Provide the [X, Y] coordinate of the cell's center where the given text is located.  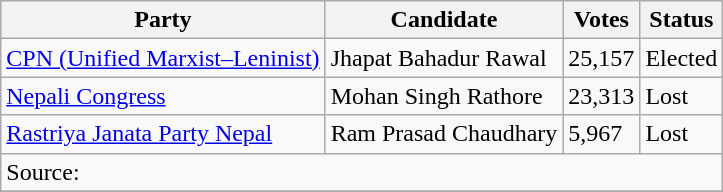
5,967 [602, 134]
Nepali Congress [163, 96]
Votes [602, 20]
Elected [682, 58]
Ram Prasad Chaudhary [444, 134]
CPN (Unified Marxist–Leninist) [163, 58]
Party [163, 20]
Rastriya Janata Party Nepal [163, 134]
Mohan Singh Rathore [444, 96]
Jhapat Bahadur Rawal [444, 58]
25,157 [602, 58]
Status [682, 20]
23,313 [602, 96]
Candidate [444, 20]
Source: [362, 172]
